Provide the [x, y] coordinate of the cell's center where the given text is located.  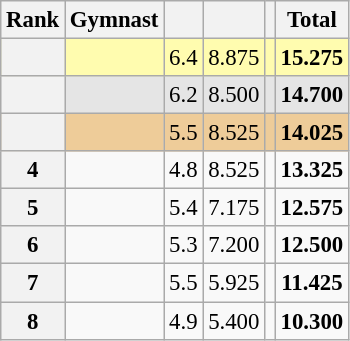
7.175 [234, 208]
8.875 [234, 58]
5.400 [234, 321]
6.4 [184, 58]
15.275 [312, 58]
Gymnast [114, 20]
14.700 [312, 95]
10.300 [312, 321]
4 [33, 170]
5.3 [184, 245]
Rank [33, 20]
5.925 [234, 283]
5 [33, 208]
13.325 [312, 170]
6.2 [184, 95]
7.200 [234, 245]
12.500 [312, 245]
8.500 [234, 95]
6 [33, 245]
12.575 [312, 208]
Total [312, 20]
4.8 [184, 170]
14.025 [312, 133]
5.4 [184, 208]
8 [33, 321]
7 [33, 283]
4.9 [184, 321]
11.425 [312, 283]
